From the cell containing the given text, extract its center point as (x, y) coordinate. 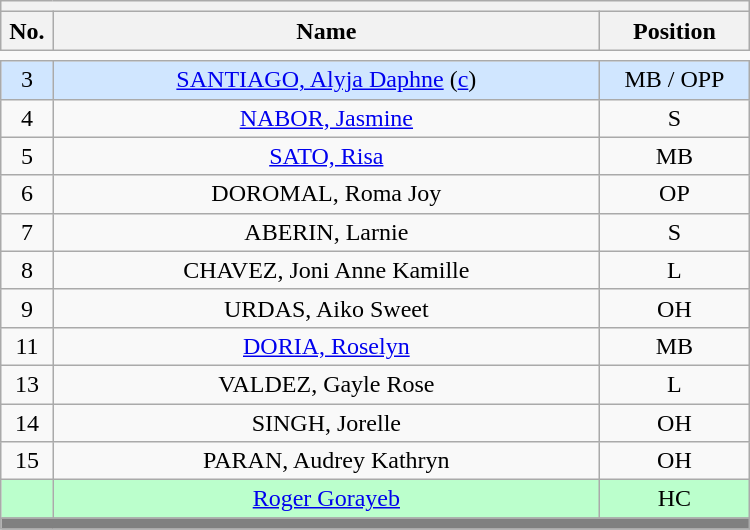
ABERIN, Larnie (326, 232)
URDAS, Aiko Sweet (326, 308)
No. (27, 31)
SINGH, Jorelle (326, 423)
NABOR, Jasmine (326, 118)
VALDEZ, Gayle Rose (326, 384)
Name (326, 31)
CHAVEZ, Joni Anne Kamille (326, 270)
7 (27, 232)
11 (27, 346)
SATO, Risa (326, 156)
MB / OPP (675, 80)
DOROMAL, Roma Joy (326, 194)
Roger Gorayeb (326, 499)
13 (27, 384)
Position (675, 31)
15 (27, 461)
5 (27, 156)
SANTIAGO, Alyja Daphne (c) (326, 80)
OP (675, 194)
14 (27, 423)
PARAN, Audrey Kathryn (326, 461)
DORIA, Roselyn (326, 346)
3 (27, 80)
4 (27, 118)
HC (675, 499)
8 (27, 270)
9 (27, 308)
6 (27, 194)
